Find where the given text appears and provide that cell's center as [x, y] coordinate. 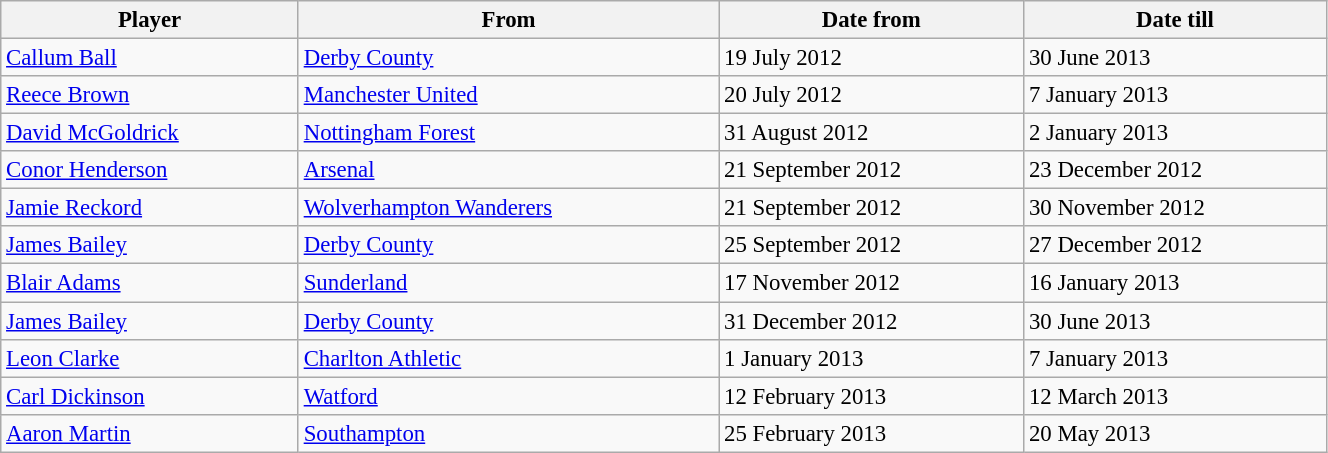
25 September 2012 [872, 245]
Player [150, 20]
30 November 2012 [1176, 208]
31 August 2012 [872, 133]
David McGoldrick [150, 133]
16 January 2013 [1176, 283]
Southampton [508, 433]
12 February 2013 [872, 396]
Date from [872, 20]
23 December 2012 [1176, 170]
1 January 2013 [872, 358]
20 July 2012 [872, 95]
Callum Ball [150, 58]
19 July 2012 [872, 58]
Carl Dickinson [150, 396]
Date till [1176, 20]
Leon Clarke [150, 358]
Sunderland [508, 283]
12 March 2013 [1176, 396]
Manchester United [508, 95]
31 December 2012 [872, 321]
Watford [508, 396]
Aaron Martin [150, 433]
Nottingham Forest [508, 133]
Arsenal [508, 170]
Blair Adams [150, 283]
20 May 2013 [1176, 433]
Conor Henderson [150, 170]
2 January 2013 [1176, 133]
From [508, 20]
Jamie Reckord [150, 208]
17 November 2012 [872, 283]
Charlton Athletic [508, 358]
25 February 2013 [872, 433]
Wolverhampton Wanderers [508, 208]
Reece Brown [150, 95]
27 December 2012 [1176, 245]
